From the cell containing the given text, extract its center point as (X, Y) coordinate. 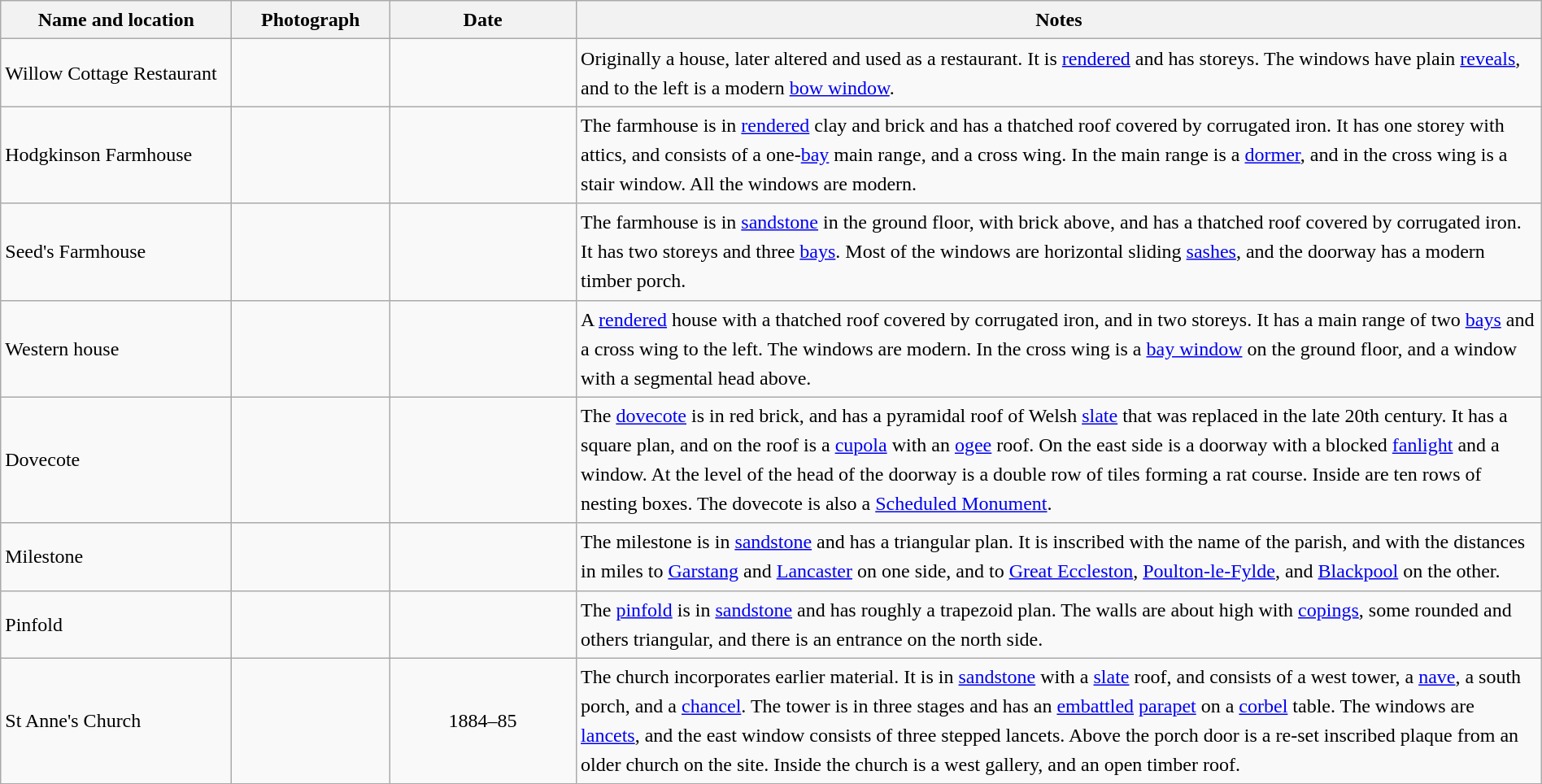
Seed's Farmhouse (116, 252)
1884–85 (483, 721)
Notes (1059, 20)
Hodgkinson Farmhouse (116, 155)
Pinfold (116, 625)
Name and location (116, 20)
Milestone (116, 556)
St Anne's Church (116, 721)
Photograph (311, 20)
Date (483, 20)
Willow Cottage Restaurant (116, 73)
Dovecote (116, 460)
Western house (116, 348)
